Scan for the cell matching the given text and deliver its [x, y] coordinate at center. 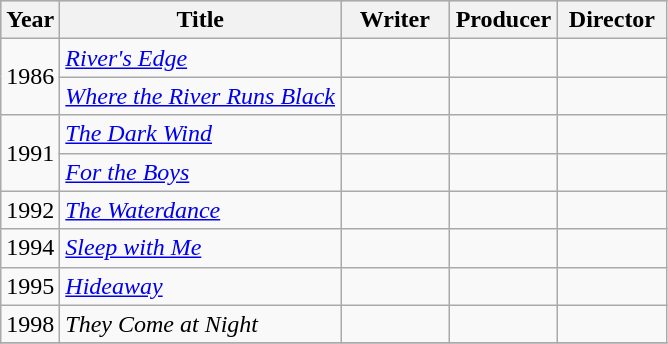
Year [30, 20]
Producer [504, 20]
1991 [30, 153]
1992 [30, 210]
Title [200, 20]
1986 [30, 77]
The Waterdance [200, 210]
1995 [30, 286]
Where the River Runs Black [200, 96]
The Dark Wind [200, 134]
1998 [30, 324]
Writer [396, 20]
Sleep with Me [200, 248]
Director [612, 20]
Hideaway [200, 286]
For the Boys [200, 172]
River's Edge [200, 58]
1994 [30, 248]
They Come at Night [200, 324]
